Output the [X, Y] coordinate of the center of the cell containing the given text.  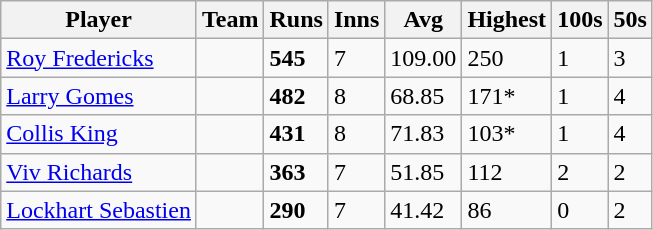
Viv Richards [99, 172]
71.83 [424, 134]
363 [296, 172]
86 [507, 210]
41.42 [424, 210]
Lockhart Sebastien [99, 210]
Inns [356, 20]
431 [296, 134]
109.00 [424, 58]
Avg [424, 20]
112 [507, 172]
Collis King [99, 134]
3 [630, 58]
Runs [296, 20]
290 [296, 210]
103* [507, 134]
50s [630, 20]
Larry Gomes [99, 96]
Highest [507, 20]
482 [296, 96]
Team [230, 20]
545 [296, 58]
0 [580, 210]
171* [507, 96]
51.85 [424, 172]
Player [99, 20]
250 [507, 58]
Roy Fredericks [99, 58]
68.85 [424, 96]
100s [580, 20]
